Extract the (X, Y) coordinate from the center of the cell holding the provided text.  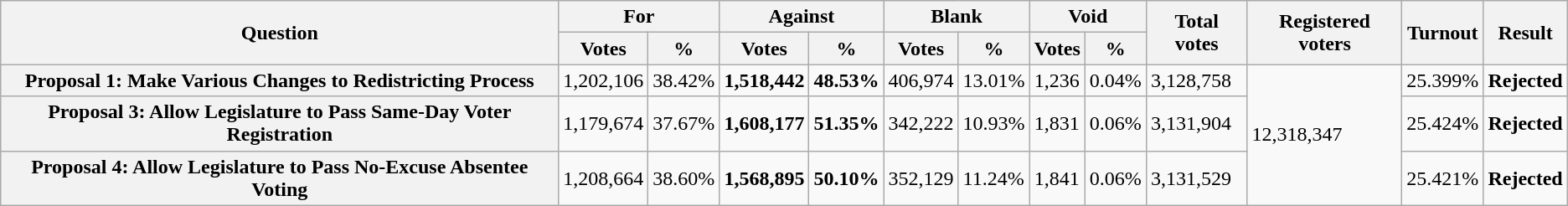
Void (1087, 17)
11.24% (993, 178)
Proposal 1: Make Various Changes to Redistricting Process (280, 80)
50.10% (846, 178)
1,236 (1057, 80)
352,129 (921, 178)
Question (280, 33)
25.424% (1442, 124)
1,179,674 (603, 124)
Result (1525, 33)
13.01% (993, 80)
342,222 (921, 124)
1,841 (1057, 178)
12,318,347 (1325, 135)
1,208,664 (603, 178)
10.93% (993, 124)
37.67% (683, 124)
For (639, 17)
51.35% (846, 124)
1,568,895 (764, 178)
3,131,904 (1196, 124)
3,131,529 (1196, 178)
406,974 (921, 80)
48.53% (846, 80)
1,608,177 (764, 124)
Proposal 3: Allow Legislature to Pass Same-Day Voter Registration (280, 124)
3,128,758 (1196, 80)
Against (802, 17)
1,831 (1057, 124)
38.60% (683, 178)
25.421% (1442, 178)
0.04% (1116, 80)
1,518,442 (764, 80)
1,202,106 (603, 80)
Turnout (1442, 33)
Registered voters (1325, 33)
25.399% (1442, 80)
38.42% (683, 80)
Blank (957, 17)
Total votes (1196, 33)
Proposal 4: Allow Legislature to Pass No-Excuse Absentee Voting (280, 178)
